For the text-containing cell, return its midpoint in [X, Y] coordinate format. 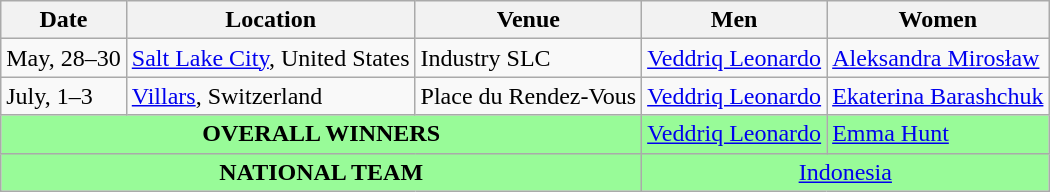
Date [64, 20]
NATIONAL TEAM [322, 172]
Venue [528, 20]
OVERALL WINNERS [322, 134]
Aleksandra Mirosław [938, 58]
Villars, Switzerland [270, 96]
July, 1–3 [64, 96]
Emma Hunt [938, 134]
Indonesia [846, 172]
Location [270, 20]
Industry SLC [528, 58]
Salt Lake City, United States [270, 58]
Place du Rendez-Vous [528, 96]
May, 28–30 [64, 58]
Men [734, 20]
Women [938, 20]
Ekaterina Barashchuk [938, 96]
